Find where the given text appears and provide that cell's center as (X, Y) coordinate. 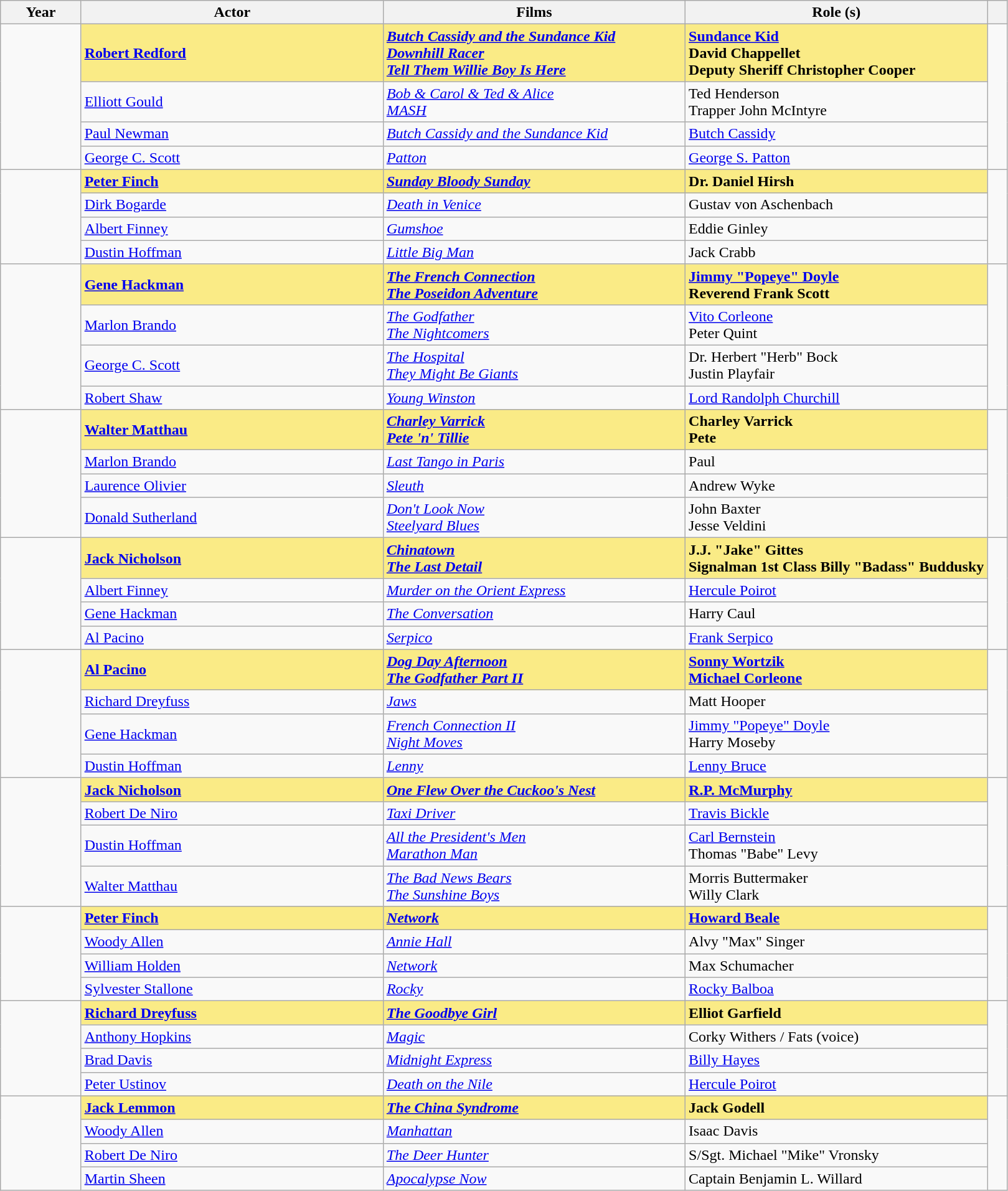
Death on the Nile (534, 1084)
Billy Hayes (837, 1060)
Sonny Wortzik Michael Corleone (837, 670)
Eddie Ginley (837, 228)
The Bad News Bears The Sunshine Boys (534, 885)
Butch Cassidy and the Sundance Kid Downhill Racer Tell Them Willie Boy Is Here (534, 53)
Morris Buttermaker Willy Clark (837, 885)
Films (534, 12)
Actor (232, 12)
Rocky Balboa (837, 989)
Apocalypse Now (534, 1179)
William Holden (232, 966)
Elliott Gould (232, 102)
John Baxter Jesse Veldini (837, 518)
Butch Cassidy and the Sundance Kid (534, 134)
Rocky (534, 989)
Role (s) (837, 12)
Death in Venice (534, 205)
Peter Ustinov (232, 1084)
S/Sgt. Michael "Mike" Vronsky (837, 1155)
Butch Cassidy (837, 134)
Anthony Hopkins (232, 1037)
Bob & Carol & Ted & Alice MASH (534, 102)
Patton (534, 158)
Paul Newman (232, 134)
Jack Crabb (837, 252)
Laurence Olivier (232, 486)
Lord Randolph Churchill (837, 398)
Murder on the Orient Express (534, 590)
Brad Davis (232, 1060)
Charley Varrick Pete 'n' Tillie (534, 430)
Sylvester Stallone (232, 989)
Gustav von Aschenbach (837, 205)
Vito Corleone Peter Quint (837, 325)
Frank Serpico (837, 638)
The Goodbye Girl (534, 1013)
Annie Hall (534, 942)
Sunday Bloody Sunday (534, 181)
Lenny (534, 766)
Sundance Kid David Chappellet Deputy Sheriff Christopher Cooper (837, 53)
Harry Caul (837, 614)
Ted Henderson Trapper John McIntyre (837, 102)
Howard Beale (837, 918)
French Connection II Night Moves (534, 733)
Jimmy "Popeye" Doyle Reverend Frank Scott (837, 284)
Young Winston (534, 398)
Gumshoe (534, 228)
Carl Bernstein Thomas "Babe" Levy (837, 845)
Dr. Daniel Hirsh (837, 181)
Don't Look Now Steelyard Blues (534, 518)
The Godfather The Nightcomers (534, 325)
Sleuth (534, 486)
Last Tango in Paris (534, 462)
Dirk Bogarde (232, 205)
Little Big Man (534, 252)
Robert Shaw (232, 398)
Charley Varrick Pete (837, 430)
Lenny Bruce (837, 766)
Manhattan (534, 1131)
Travis Bickle (837, 813)
The Deer Hunter (534, 1155)
Dr. Herbert "Herb" Bock Justin Playfair (837, 365)
George S. Patton (837, 158)
Dog Day Afternoon The Godfather Part II (534, 670)
Andrew Wyke (837, 486)
R.P. McMurphy (837, 789)
Corky Withers / Fats (voice) (837, 1037)
Alvy "Max" Singer (837, 942)
Elliot Garfield (837, 1013)
The China Syndrome (534, 1108)
Captain Benjamin L. Willard (837, 1179)
Isaac Davis (837, 1131)
Chinatown The Last Detail (534, 558)
Year (41, 12)
The Conversation (534, 614)
Taxi Driver (534, 813)
J.J. "Jake" Gittes Signalman 1st Class Billy "Badass" Buddusky (837, 558)
Jack Godell (837, 1108)
The Hospital They Might Be Giants (534, 365)
One Flew Over the Cuckoo's Nest (534, 789)
Magic (534, 1037)
The French Connection The Poseidon Adventure (534, 284)
Jimmy "Popeye" Doyle Harry Moseby (837, 733)
Serpico (534, 638)
Midnight Express (534, 1060)
All the President's Men Marathon Man (534, 845)
Max Schumacher (837, 966)
Jack Lemmon (232, 1108)
Donald Sutherland (232, 518)
Matt Hooper (837, 702)
Martin Sheen (232, 1179)
Paul (837, 462)
Jaws (534, 702)
Robert Redford (232, 53)
